Return (X, Y) of the center of cell containing provided text 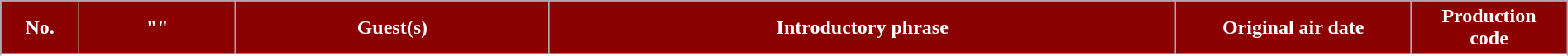
"" (157, 28)
Original air date (1293, 28)
Introductory phrase (863, 28)
No. (40, 28)
Guest(s) (392, 28)
Production code (1489, 28)
